Find where the given text appears and provide that cell's center as (X, Y) coordinate. 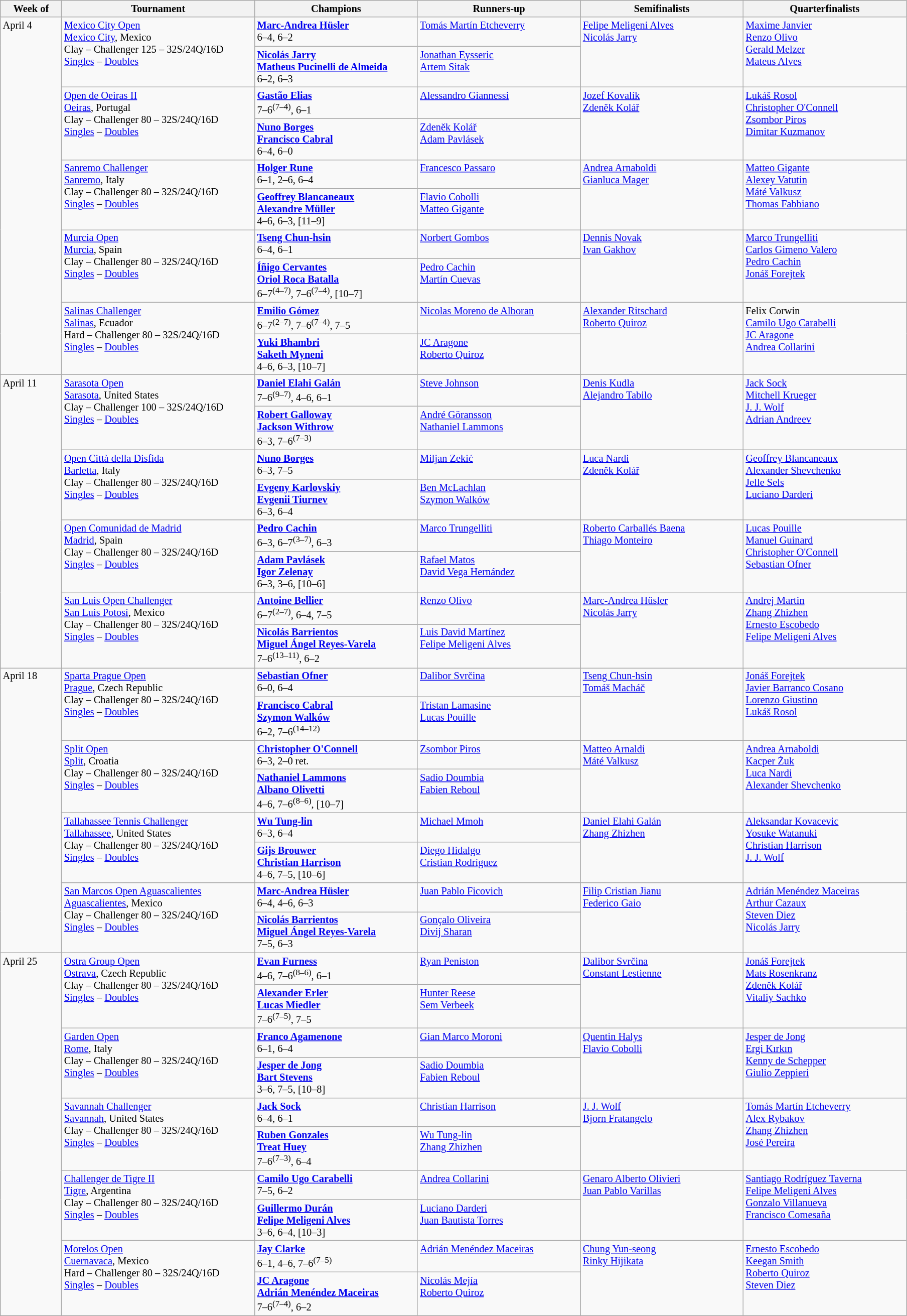
Felix Corwin Camilo Ugo Carabelli JC Aragone Andrea Collarini (825, 338)
Maxime Janvier Renzo Olivo Gerald Melzer Mateus Alves (825, 52)
Christopher O'Connell6–3, 2–0 ret. (336, 755)
Juan Pablo Ficovich (499, 897)
Adrián Menéndez Maceiras (499, 1256)
Emilio Gómez6–7(2–7), 7–6(7–4), 7–5 (336, 318)
Gonçalo Oliveira Divij Sharan (499, 932)
Tallahassee Tennis ChallengerTallahassee, United States Clay – Challenger 80 – 32S/24Q/16DSingles – Doubles (159, 847)
Quarterfinalists (825, 9)
Geoffrey Blancaneaux Alexander Shevchenko Jelle Sels Luciano Darderi (825, 485)
Steve Johnson (499, 390)
Challenger de Tigre IITigre, Argentina Clay – Challenger 80 – 32S/24Q/16DSingles – Doubles (159, 1206)
Flavio Cobolli Matteo Gigante (499, 209)
Hunter Reese Sem Verbeek (499, 1006)
Matteo Gigante Alexey Vatutin Máté Valkusz Thomas Fabbiano (825, 195)
Wu Tung-lin6–3, 6–4 (336, 827)
Robert Galloway Jackson Withrow6–3, 7–6(7–3) (336, 428)
Francisco Cabral Szymon Walków6–2, 7–6(14–12) (336, 719)
Chung Yun-seong Rinky Hijikata (662, 1278)
Íñigo Cervantes Oriol Roca Batalla6–7(4–7), 7–6(7–4), [10–7] (336, 280)
Diego Hidalgo Cristian Rodríguez (499, 862)
Quentin Halys Flavio Cobolli (662, 1063)
April 4 (31, 196)
April 18 (31, 810)
Adam Pavlásek Igor Zelenay6–3, 3–6, [10–6] (336, 572)
Gastão Elias7–6(7–4), 6–1 (336, 102)
JC Aragone Roberto Quiroz (499, 354)
Nicolás Jarry Matheus Pucinelli de Almeida6–2, 6–3 (336, 67)
Miljan Zekić (499, 464)
Gijs Brouwer Christian Harrison4–6, 7–5, [10–6] (336, 862)
Nathaniel Lammons Albano Olivetti4–6, 7–6(8–6), [10–7] (336, 791)
Open Città della DisfidaBarletta, Italy Clay – Challenger 80 – 32S/24Q/16DSingles – Doubles (159, 485)
Tseng Chun-hsin Tomáš Macháč (662, 704)
Andrej Martin Zhang Zhizhen Ernesto Escobedo Felipe Meligeni Alves (825, 630)
Daniel Elahi Galán7–6(9–7), 4–6, 6–1 (336, 390)
Michael Mmoh (499, 827)
Murcia OpenMurcia, Spain Clay – Challenger 80 – 32S/24Q/16DSingles – Doubles (159, 266)
Andrea Arnaboldi Kacper Żuk Luca Nardi Alexander Shevchenko (825, 777)
Alexander Erler Lucas Miedler7–6(7–5), 7–5 (336, 1006)
Aleksandar Kovacevic Yosuke Watanuki Christian Harrison J. J. Wolf (825, 847)
Sanremo ChallengerSanremo, Italy Clay – Challenger 80 – 32S/24Q/16DSingles – Doubles (159, 195)
Geoffrey Blancaneaux Alexandre Müller4–6, 6–3, [11–9] (336, 209)
Adrián Menéndez Maceiras Arthur Cazaux Steven Diez Nicolás Jarry (825, 917)
Zsombor Piros (499, 755)
Jonathan Eysseric Artem Sitak (499, 67)
Split OpenSplit, Croatia Clay – Challenger 80 – 32S/24Q/16DSingles – Doubles (159, 777)
Pedro Cachin6–3, 6–7(3–7), 6–3 (336, 536)
Nicolás Barrientos Miguel Ángel Reyes-Varela7–6(13–11), 6–2 (336, 645)
Jesper de Jong Bart Stevens3–6, 7–5, [10–8] (336, 1078)
Alessandro Giannessi (499, 102)
Salinas ChallengerSalinas, Ecuador Hard – Challenger 80 – 32S/24Q/16DSingles – Doubles (159, 338)
Denis Kudla Alejandro Tabilo (662, 412)
Runners-up (499, 9)
Jesper de Jong Ergi Kırkın Kenny de Schepper Giulio Zeppieri (825, 1063)
Daniel Elahi Galán Zhang Zhizhen (662, 847)
Matteo Arnaldi Máté Valkusz (662, 777)
Luciano Darderi Juan Bautista Torres (499, 1220)
Gian Marco Moroni (499, 1042)
Dalibor Svrčina Constant Lestienne (662, 990)
Open de Oeiras IIOeiras, Portugal Clay – Challenger 80 – 32S/24Q/16DSingles – Doubles (159, 123)
Jozef Kovalík Zdeněk Kolář (662, 123)
Jack Sock6–4, 6–1 (336, 1112)
Yuki Bhambri Saketh Myneni4–6, 6–3, [10–7] (336, 354)
Wu Tung-lin Zhang Zhizhen (499, 1148)
JC Aragone Adrián Menéndez Maceiras7–6(7–4), 6–2 (336, 1294)
Marco Trungelliti Carlos Gimeno Valero Pedro Cachin Jonáš Forejtek (825, 266)
Jonáš Forejtek Javier Barranco Cosano Lorenzo Giustino Lukáš Rosol (825, 704)
Alexander Ritschard Roberto Quiroz (662, 338)
Luca Nardi Zdeněk Kolář (662, 485)
Antoine Bellier6–7(2–7), 6–4, 7–5 (336, 608)
Nicolás Mejía Roberto Quiroz (499, 1294)
Franco Agamenone6–1, 6–4 (336, 1042)
Open Comunidad de MadridMadrid, Spain Clay – Challenger 80 – 32S/24Q/16DSingles – Doubles (159, 556)
San Marcos Open AguascalientesAguascalientes, Mexico Clay – Challenger 80 – 32S/24Q/16DSingles – Doubles (159, 917)
Jack Sock Mitchell Krueger J. J. Wolf Adrian Andreev (825, 412)
Dalibor Svrčina (499, 682)
Nicolás Barrientos Miguel Ángel Reyes-Varela7–5, 6–3 (336, 932)
Luis David Martínez Felipe Meligeni Alves (499, 645)
April 25 (31, 1134)
Evan Furness4–6, 7–6(8–6), 6–1 (336, 969)
Marc-Andrea Hüsler6–4, 4–6, 6–3 (336, 897)
Garden OpenRome, Italy Clay – Challenger 80 – 32S/24Q/16DSingles – Doubles (159, 1063)
Norbert Gombos (499, 244)
Morelos OpenCuernavaca, Mexico Hard – Challenger 80 – 32S/24Q/16DSingles – Doubles (159, 1278)
Guillermo Durán Felipe Meligeni Alves3–6, 6–4, [10–3] (336, 1220)
Tomás Martín Etcheverry Alex Rybakov Zhang Zhizhen José Pereira (825, 1134)
Jay Clarke6–1, 4–6, 7–6(7–5) (336, 1256)
J. J. Wolf Bjorn Fratangelo (662, 1134)
Zdeněk Kolář Adam Pavlásek (499, 139)
Filip Cristian Jianu Federico Gaio (662, 917)
Tseng Chun-hsin6–4, 6–1 (336, 244)
Rafael Matos David Vega Hernández (499, 572)
Roberto Carballés Baena Thiago Monteiro (662, 556)
Genaro Alberto Olivieri Juan Pablo Varillas (662, 1206)
Sarasota OpenSarasota, United States Clay – Challenger 100 – 32S/24Q/16DSingles – Doubles (159, 412)
Ruben Gonzales Treat Huey7–6(7–3), 6–4 (336, 1148)
Camilo Ugo Carabelli7–5, 6–2 (336, 1185)
Sparta Prague OpenPrague, Czech Republic Clay – Challenger 80 – 32S/24Q/16DSingles – Doubles (159, 704)
Felipe Meligeni Alves Nicolás Jarry (662, 52)
Marco Trungelliti (499, 536)
Ben McLachlan Szymon Walków (499, 499)
Lukáš Rosol Christopher O'Connell Zsombor Piros Dimitar Kuzmanov (825, 123)
Jonáš Forejtek Mats Rosenkranz Zdeněk Kolář Vitaliy Sachko (825, 990)
Andrea Collarini (499, 1185)
Holger Rune6–1, 2–6, 6–4 (336, 174)
Marc-Andrea Hüsler Nicolás Jarry (662, 630)
Week of (31, 9)
Tournament (159, 9)
Champions (336, 9)
Nuno Borges Francisco Cabral6–4, 6–0 (336, 139)
André Göransson Nathaniel Lammons (499, 428)
Evgeny Karlovskiy Evgenii Tiurnev6–3, 6–4 (336, 499)
Nicolas Moreno de Alboran (499, 318)
San Luis Open ChallengerSan Luis Potosí, Mexico Clay – Challenger 80 – 32S/24Q/16DSingles – Doubles (159, 630)
Mexico City OpenMexico City, Mexico Clay – Challenger 125 – 32S/24Q/16DSingles – Doubles (159, 52)
Andrea Arnaboldi Gianluca Mager (662, 195)
April 11 (31, 521)
Tristan Lamasine Lucas Pouille (499, 719)
Francesco Passaro (499, 174)
Lucas Pouille Manuel Guinard Christopher O'Connell Sebastian Ofner (825, 556)
Tomás Martín Etcheverry (499, 32)
Dennis Novak Ivan Gakhov (662, 266)
Savannah ChallengerSavannah, United States Clay – Challenger 80 – 32S/24Q/16DSingles – Doubles (159, 1134)
Pedro Cachin Martín Cuevas (499, 280)
Renzo Olivo (499, 608)
Sebastian Ofner6–0, 6–4 (336, 682)
Ryan Peniston (499, 969)
Semifinalists (662, 9)
Ostra Group OpenOstrava, Czech Republic Clay – Challenger 80 – 32S/24Q/16DSingles – Doubles (159, 990)
Christian Harrison (499, 1112)
Marc-Andrea Hüsler6–4, 6–2 (336, 32)
Santiago Rodríguez Taverna Felipe Meligeni Alves Gonzalo Villanueva Francisco Comesaña (825, 1206)
Nuno Borges6–3, 7–5 (336, 464)
Ernesto Escobedo Keegan Smith Roberto Quiroz Steven Diez (825, 1278)
